Output the [x, y] coordinate of the center of the cell containing the given text.  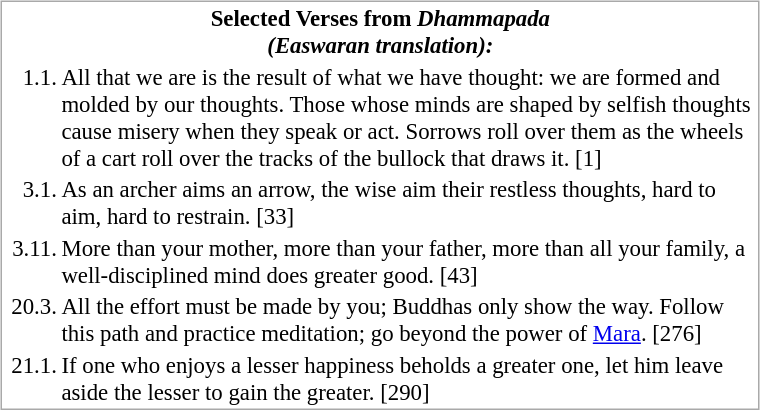
20.3. [31, 320]
As an archer aims an arrow, the wise aim their restless thoughts, hard to aim, hard to restrain. [33] [408, 202]
21.1. [31, 378]
More than your mother, more than your father, more than all your family, a well-disciplined mind does greater good. [43] [408, 262]
1.1. [31, 118]
3.11. [31, 262]
If one who enjoys a lesser happiness beholds a greater one, let him leave aside the lesser to gain the greater. [290] [408, 378]
Selected Verses from Dhammapada(Easwaran translation): [380, 32]
All the effort must be made by you; Buddhas only show the way. Follow this path and practice meditation; go beyond the power of Mara. [276] [408, 320]
3.1. [31, 202]
